Pinpoint the cell where the given text exists, returning its [x, y] midpoint coordinate. 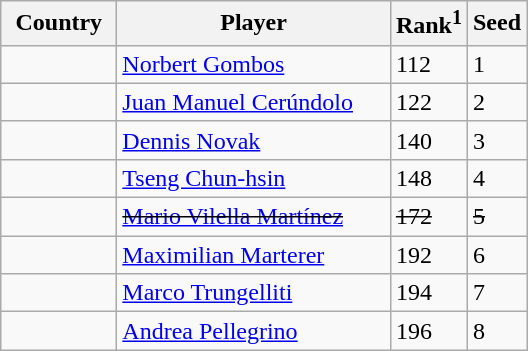
Country [59, 24]
Seed [496, 24]
Mario Vilella Martínez [254, 217]
172 [428, 217]
Tseng Chun-hsin [254, 178]
Dennis Novak [254, 140]
148 [428, 178]
192 [428, 255]
Norbert Gombos [254, 64]
1 [496, 64]
196 [428, 331]
6 [496, 255]
4 [496, 178]
Marco Trungelliti [254, 293]
112 [428, 64]
Rank1 [428, 24]
194 [428, 293]
5 [496, 217]
122 [428, 102]
3 [496, 140]
Player [254, 24]
8 [496, 331]
Maximilian Marterer [254, 255]
Juan Manuel Cerúndolo [254, 102]
2 [496, 102]
Andrea Pellegrino [254, 331]
140 [428, 140]
7 [496, 293]
